Return the (X, Y) coordinate for the center point of the cell that contains the specified text.  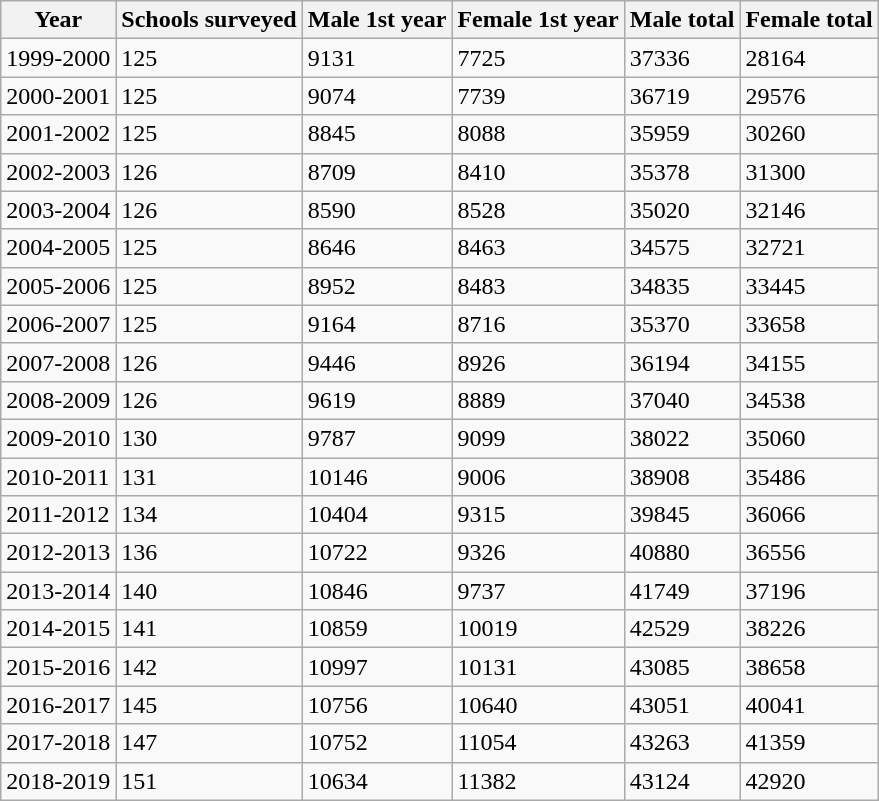
Year (58, 20)
10131 (538, 667)
34155 (809, 362)
8709 (377, 172)
2004-2005 (58, 248)
9006 (538, 477)
10846 (377, 591)
38658 (809, 667)
2005-2006 (58, 286)
142 (209, 667)
131 (209, 477)
145 (209, 705)
10404 (377, 515)
2009-2010 (58, 438)
130 (209, 438)
33445 (809, 286)
2006-2007 (58, 324)
10019 (538, 629)
41749 (682, 591)
30260 (809, 134)
8926 (538, 362)
8088 (538, 134)
35020 (682, 210)
9446 (377, 362)
2017-2018 (58, 743)
35370 (682, 324)
43085 (682, 667)
35959 (682, 134)
37196 (809, 591)
43124 (682, 781)
7725 (538, 58)
Male total (682, 20)
8716 (538, 324)
35486 (809, 477)
11382 (538, 781)
8483 (538, 286)
147 (209, 743)
2016-2017 (58, 705)
40041 (809, 705)
36556 (809, 553)
Schools surveyed (209, 20)
Female total (809, 20)
34538 (809, 400)
42529 (682, 629)
2002-2003 (58, 172)
2001-2002 (58, 134)
43263 (682, 743)
2000-2001 (58, 96)
2012-2013 (58, 553)
2008-2009 (58, 400)
151 (209, 781)
Male 1st year (377, 20)
Female 1st year (538, 20)
36719 (682, 96)
38908 (682, 477)
9074 (377, 96)
2003-2004 (58, 210)
8528 (538, 210)
37040 (682, 400)
10756 (377, 705)
8463 (538, 248)
8952 (377, 286)
9737 (538, 591)
38022 (682, 438)
134 (209, 515)
10997 (377, 667)
34835 (682, 286)
9099 (538, 438)
8889 (538, 400)
41359 (809, 743)
36066 (809, 515)
43051 (682, 705)
9619 (377, 400)
33658 (809, 324)
2018-2019 (58, 781)
32146 (809, 210)
36194 (682, 362)
136 (209, 553)
10146 (377, 477)
7739 (538, 96)
10859 (377, 629)
10722 (377, 553)
40880 (682, 553)
8590 (377, 210)
2011-2012 (58, 515)
2007-2008 (58, 362)
34575 (682, 248)
141 (209, 629)
32721 (809, 248)
35060 (809, 438)
39845 (682, 515)
9131 (377, 58)
35378 (682, 172)
9164 (377, 324)
37336 (682, 58)
2014-2015 (58, 629)
29576 (809, 96)
10634 (377, 781)
2015-2016 (58, 667)
2013-2014 (58, 591)
9315 (538, 515)
10752 (377, 743)
9326 (538, 553)
38226 (809, 629)
42920 (809, 781)
31300 (809, 172)
11054 (538, 743)
8410 (538, 172)
140 (209, 591)
8646 (377, 248)
9787 (377, 438)
28164 (809, 58)
8845 (377, 134)
2010-2011 (58, 477)
1999-2000 (58, 58)
10640 (538, 705)
